Identify which cell holds the provided text, then report its [x, y] central coordinate. 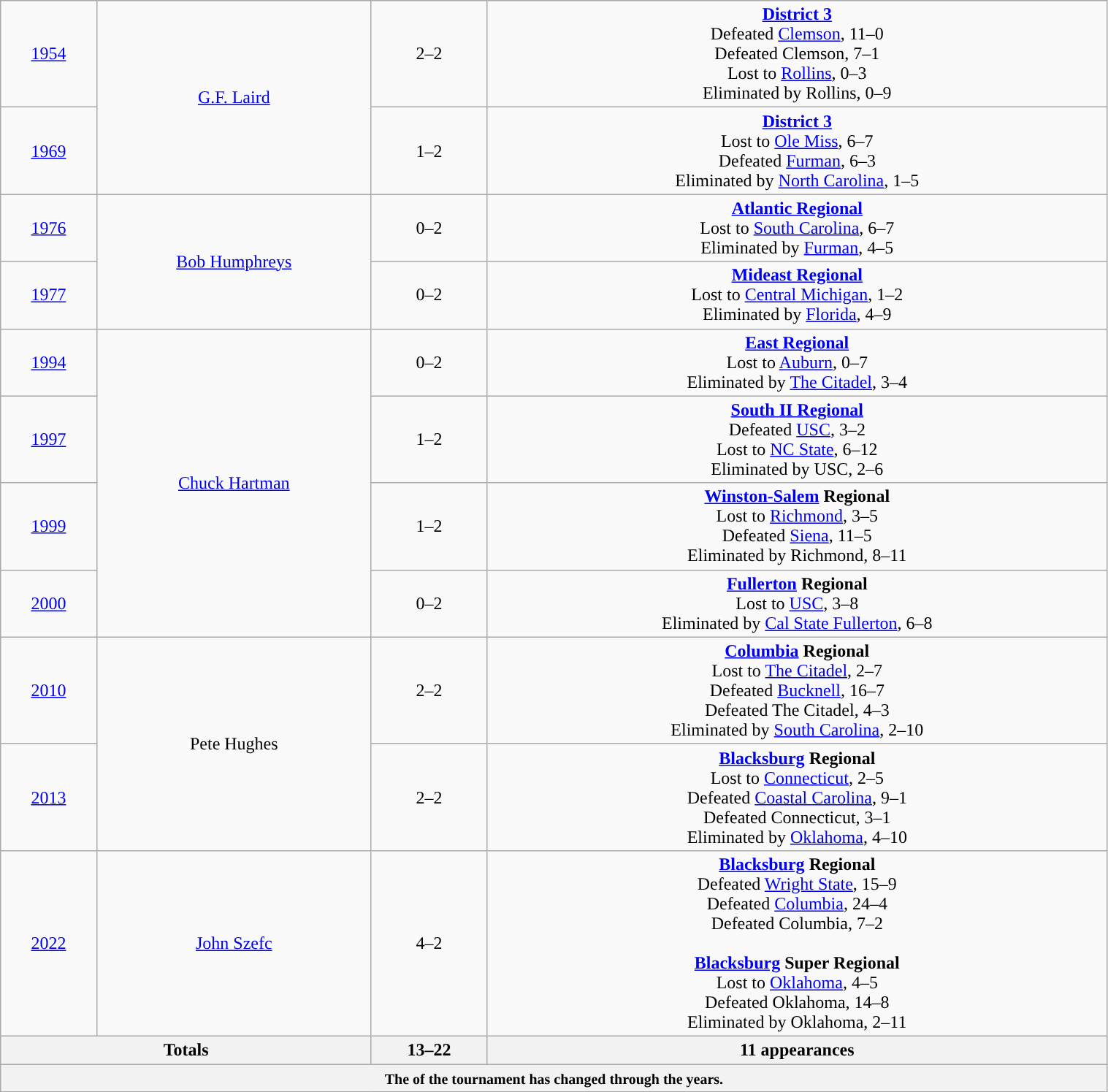
Chuck Hartman [234, 483]
Atlantic RegionalLost to South Carolina, 6–7Eliminated by Furman, 4–5 [798, 228]
2013 [48, 797]
2022 [48, 943]
Columbia RegionalLost to The Citadel, 2–7Defeated Bucknell, 16–7Defeated The Citadel, 4–3Eliminated by South Carolina, 2–10 [798, 690]
4–2 [429, 943]
District 3Lost to Ole Miss, 6–7Defeated Furman, 6–3Eliminated by North Carolina, 1–5 [798, 150]
Mideast RegionalLost to Central Michigan, 1–2Eliminated by Florida, 4–9 [798, 295]
Bob Humphreys [234, 261]
Pete Hughes [234, 744]
G.F. Laird [234, 98]
11 appearances [798, 1050]
1969 [48, 150]
1976 [48, 228]
1997 [48, 440]
Totals [186, 1050]
1994 [48, 362]
1999 [48, 526]
Fullerton RegionalLost to USC, 3–8Eliminated by Cal State Fullerton, 6–8 [798, 603]
District 3Defeated Clemson, 11–0Defeated Clemson, 7–1Lost to Rollins, 0–3Eliminated by Rollins, 0–9 [798, 54]
The of the tournament has changed through the years. [554, 1077]
Winston-Salem RegionalLost to Richmond, 3–5Defeated Siena, 11–5Eliminated by Richmond, 8–11 [798, 526]
2010 [48, 690]
John Szefc [234, 943]
South II RegionalDefeated USC, 3–2Lost to NC State, 6–12Eliminated by USC, 2–6 [798, 440]
East RegionalLost to Auburn, 0–7Eliminated by The Citadel, 3–4 [798, 362]
2000 [48, 603]
1977 [48, 295]
Blacksburg RegionalLost to Connecticut, 2–5Defeated Coastal Carolina, 9–1Defeated Connecticut, 3–1Eliminated by Oklahoma, 4–10 [798, 797]
1954 [48, 54]
13–22 [429, 1050]
